Return (X, Y) of the center of cell containing provided text 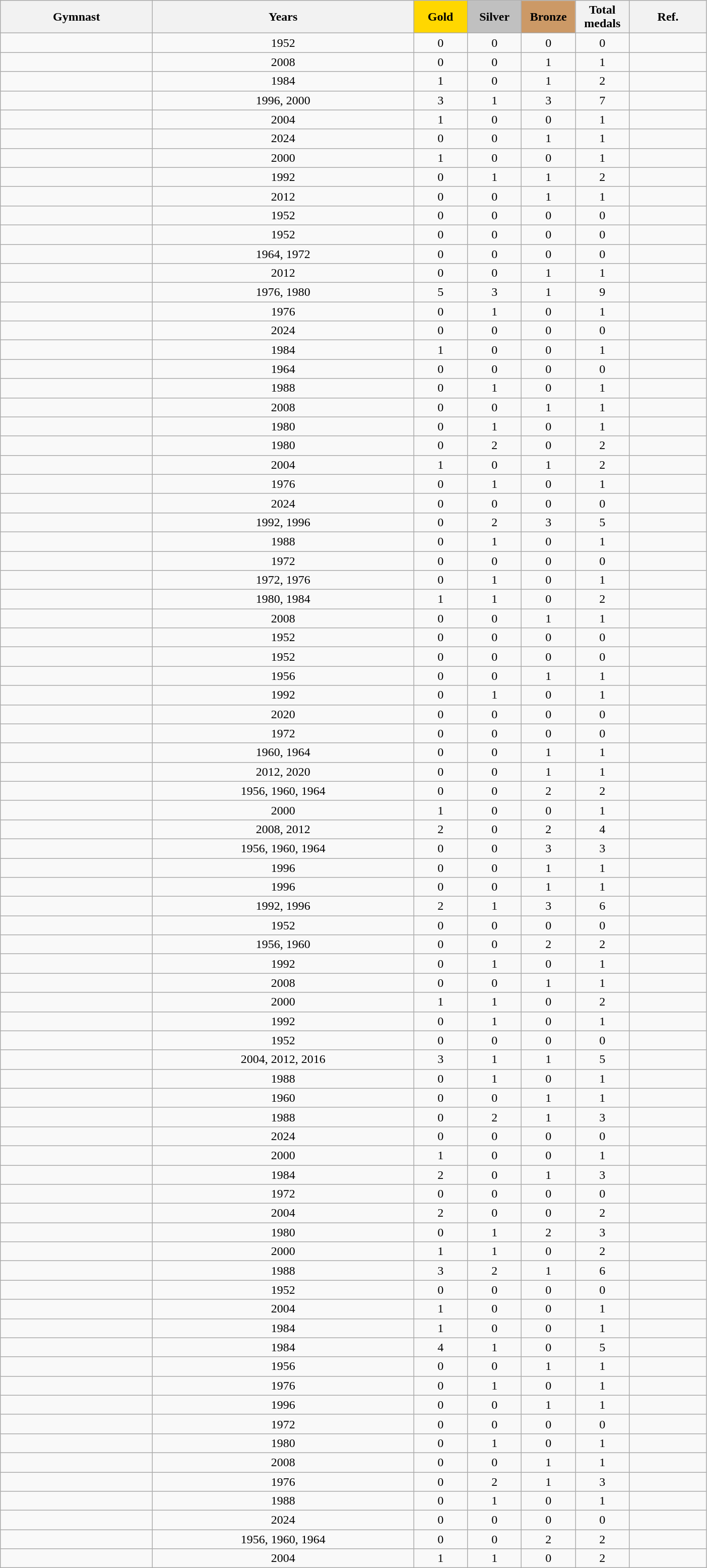
Gold (440, 17)
1964, 1972 (283, 254)
1972, 1976 (283, 580)
1996, 2000 (283, 100)
7 (603, 100)
Gymnast (77, 17)
Years (283, 17)
1980, 1984 (283, 599)
2012, 2020 (283, 772)
Bronze (548, 17)
2004, 2012, 2016 (283, 1059)
2008, 2012 (283, 829)
1976, 1980 (283, 292)
2020 (283, 714)
1960, 1964 (283, 752)
1960 (283, 1098)
Total medals (603, 17)
1956, 1960 (283, 945)
9 (603, 292)
Silver (495, 17)
1964 (283, 369)
Ref. (668, 17)
